Pinpoint the cell where the given text exists, returning its (x, y) midpoint coordinate. 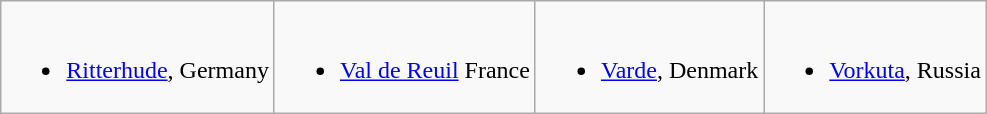
Varde, Denmark (649, 58)
Vorkuta, Russia (876, 58)
Val de Reuil France (404, 58)
Ritterhude, Germany (138, 58)
